Return the (X, Y) coordinate for the center point of the cell that contains the specified text.  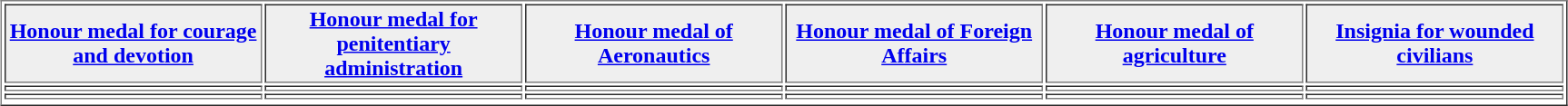
Honour medal of Foreign Affairs (914, 43)
Honour medal for courage and devotion (134, 43)
Honour medal of Aeronautics (654, 43)
Honour medal of agriculture (1175, 43)
Honour medal for penitentiary administration (393, 43)
Insignia for wounded civilians (1435, 43)
